Extract the [x, y] coordinate from the center of the cell holding the provided text.  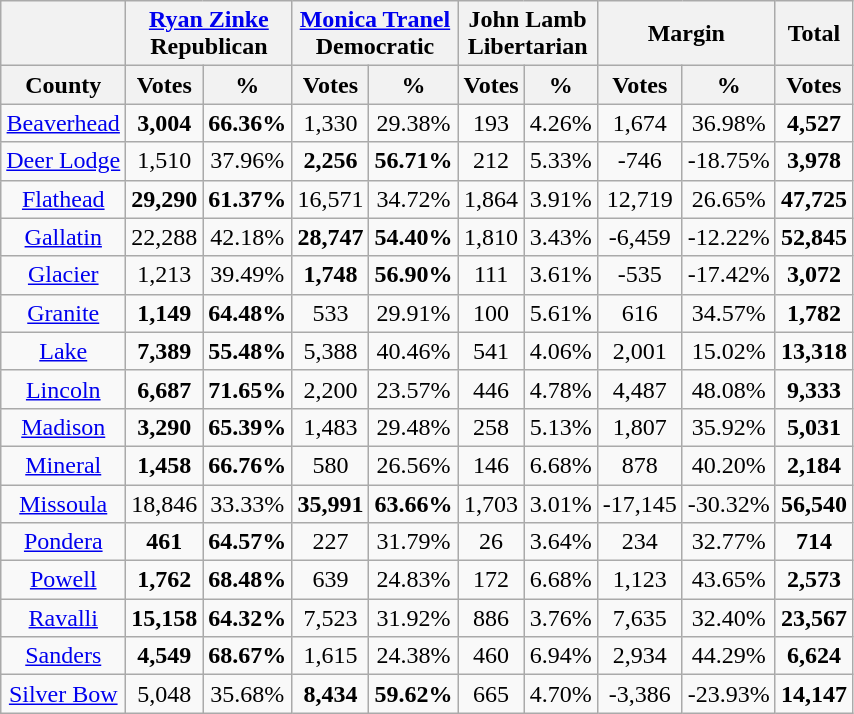
1,762 [164, 580]
7,389 [164, 351]
68.67% [248, 656]
878 [640, 465]
9,333 [814, 389]
32.40% [728, 618]
18,846 [164, 503]
258 [491, 427]
26.65% [728, 199]
2,001 [640, 351]
1,330 [330, 123]
65.39% [248, 427]
-17.42% [728, 275]
193 [491, 123]
Gallatin [64, 237]
Flathead [64, 199]
1,807 [640, 427]
12,719 [640, 199]
56,540 [814, 503]
40.46% [414, 351]
714 [814, 542]
5,388 [330, 351]
23.57% [414, 389]
172 [491, 580]
446 [491, 389]
3.01% [560, 503]
4.70% [560, 694]
44.29% [728, 656]
100 [491, 313]
55.48% [248, 351]
533 [330, 313]
County [64, 85]
3.91% [560, 199]
1,483 [330, 427]
2,200 [330, 389]
146 [491, 465]
64.32% [248, 618]
29.38% [414, 123]
64.48% [248, 313]
5,048 [164, 694]
24.83% [414, 580]
5.61% [560, 313]
29.91% [414, 313]
1,213 [164, 275]
15,158 [164, 618]
1,810 [491, 237]
29.48% [414, 427]
4.06% [560, 351]
52,845 [814, 237]
Ravalli [64, 618]
47,725 [814, 199]
39.49% [248, 275]
61.37% [248, 199]
3.64% [560, 542]
33.33% [248, 503]
Total [814, 34]
-23.93% [728, 694]
Granite [64, 313]
1,458 [164, 465]
66.76% [248, 465]
3,978 [814, 161]
Deer Lodge [64, 161]
6,687 [164, 389]
29,290 [164, 199]
54.40% [414, 237]
3,004 [164, 123]
24.38% [414, 656]
580 [330, 465]
34.72% [414, 199]
37.96% [248, 161]
2,256 [330, 161]
Pondera [64, 542]
234 [640, 542]
59.62% [414, 694]
3,290 [164, 427]
4,487 [640, 389]
26.56% [414, 465]
616 [640, 313]
71.65% [248, 389]
Sanders [64, 656]
43.65% [728, 580]
16,571 [330, 199]
5,031 [814, 427]
3,072 [814, 275]
64.57% [248, 542]
665 [491, 694]
1,510 [164, 161]
Beaverhead [64, 123]
Silver Bow [64, 694]
1,864 [491, 199]
63.66% [414, 503]
1,748 [330, 275]
1,674 [640, 123]
22,288 [164, 237]
111 [491, 275]
Ryan ZinkeRepublican [209, 34]
460 [491, 656]
John LambLibertarian [528, 34]
13,318 [814, 351]
639 [330, 580]
35.92% [728, 427]
3.43% [560, 237]
6,624 [814, 656]
5.13% [560, 427]
1,615 [330, 656]
2,573 [814, 580]
-6,459 [640, 237]
8,434 [330, 694]
40.20% [728, 465]
7,635 [640, 618]
-3,386 [640, 694]
461 [164, 542]
34.57% [728, 313]
7,523 [330, 618]
23,567 [814, 618]
Powell [64, 580]
1,782 [814, 313]
Lake [64, 351]
2,934 [640, 656]
1,123 [640, 580]
56.71% [414, 161]
3.61% [560, 275]
Monica TranelDemocratic [375, 34]
15.02% [728, 351]
56.90% [414, 275]
Madison [64, 427]
-746 [640, 161]
3.76% [560, 618]
48.08% [728, 389]
4,527 [814, 123]
Glacier [64, 275]
1,149 [164, 313]
14,147 [814, 694]
541 [491, 351]
31.79% [414, 542]
212 [491, 161]
886 [491, 618]
Missoula [64, 503]
5.33% [560, 161]
-17,145 [640, 503]
32.77% [728, 542]
-30.32% [728, 503]
2,184 [814, 465]
4,549 [164, 656]
227 [330, 542]
28,747 [330, 237]
-12.22% [728, 237]
Mineral [64, 465]
4.78% [560, 389]
Margin [686, 34]
4.26% [560, 123]
-18.75% [728, 161]
35.68% [248, 694]
36.98% [728, 123]
35,991 [330, 503]
42.18% [248, 237]
-535 [640, 275]
68.48% [248, 580]
26 [491, 542]
31.92% [414, 618]
1,703 [491, 503]
Lincoln [64, 389]
66.36% [248, 123]
6.94% [560, 656]
